Determine the [X, Y] coordinate at the center of the cell enclosing the given text.  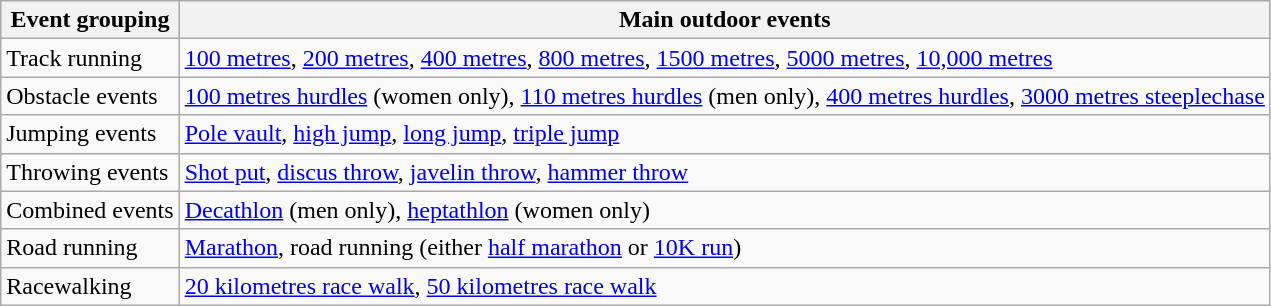
100 metres hurdles (women only), 110 metres hurdles (men only), 400 metres hurdles, 3000 metres steeplechase [724, 96]
Pole vault, high jump, long jump, triple jump [724, 134]
Track running [90, 58]
Combined events [90, 210]
Main outdoor events [724, 20]
Marathon, road running (either half marathon or 10K run) [724, 248]
100 metres, 200 metres, 400 metres, 800 metres, 1500 metres, 5000 metres, 10,000 metres [724, 58]
Event grouping [90, 20]
Jumping events [90, 134]
Shot put, discus throw, javelin throw, hammer throw [724, 172]
Decathlon (men only), heptathlon (women only) [724, 210]
Throwing events [90, 172]
20 kilometres race walk, 50 kilometres race walk [724, 286]
Racewalking [90, 286]
Obstacle events [90, 96]
Road running [90, 248]
